Extract the (X, Y) coordinate from the center of the cell holding the provided text.  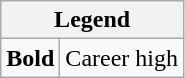
Bold (30, 58)
Career high (122, 58)
Legend (92, 20)
